Scan for the cell matching the given text and deliver its [X, Y] coordinate at center. 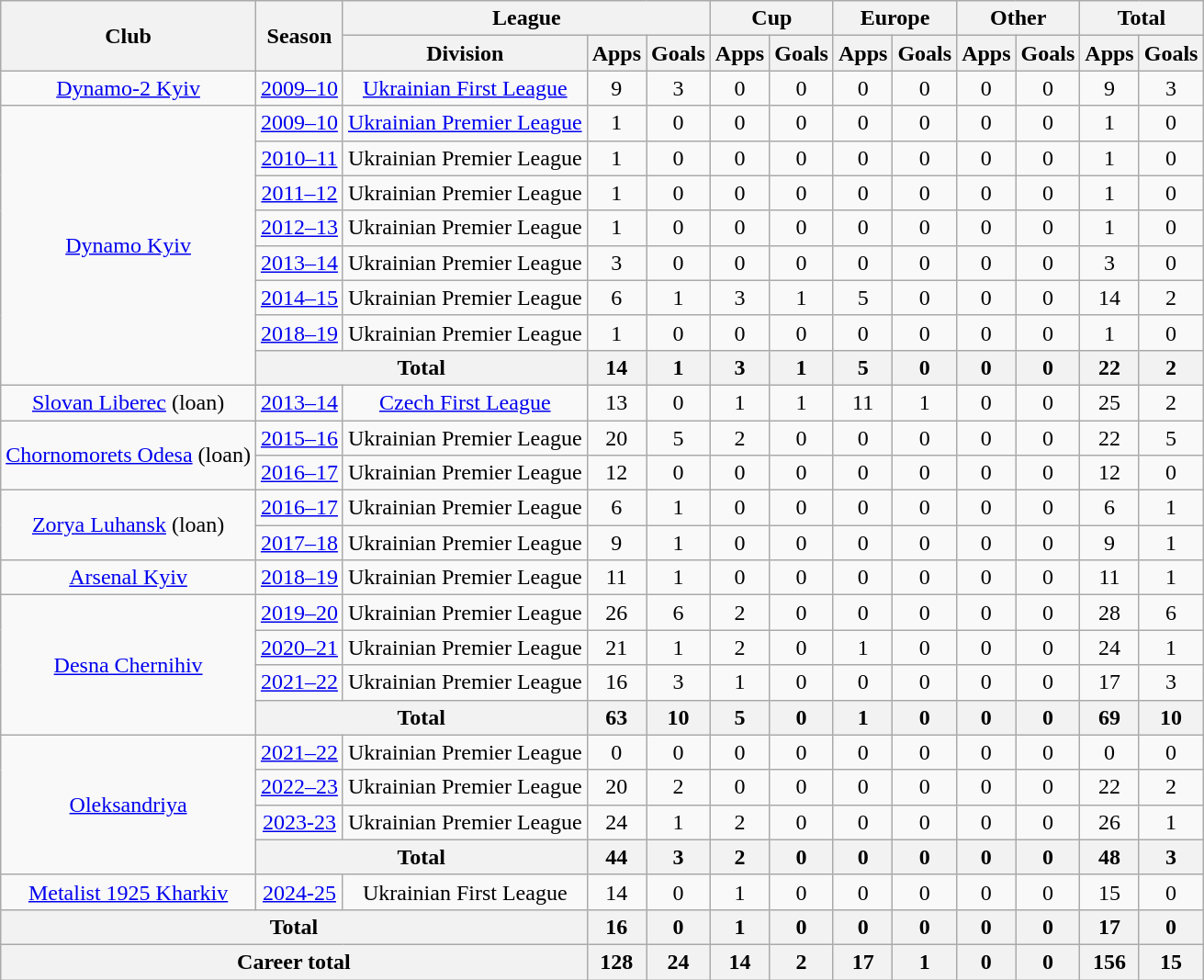
44 [616, 857]
128 [616, 962]
Cup [771, 18]
2019–20 [299, 613]
25 [1109, 402]
Arsenal Kyiv [129, 578]
Slovan Liberec (loan) [129, 402]
69 [1109, 717]
Oleksandriya [129, 805]
2015–16 [299, 438]
2011–12 [299, 193]
2012–13 [299, 228]
2023-23 [299, 822]
Zorya Luhansk (loan) [129, 525]
Czech First League [465, 402]
Other [1018, 18]
Desna Chernihiv [129, 665]
2020–21 [299, 648]
Dynamo Kyiv [129, 245]
Chornomorets Odesa (loan) [129, 456]
League [526, 18]
13 [616, 402]
Dynamo-2 Kyiv [129, 88]
2010–11 [299, 158]
Division [465, 53]
21 [616, 648]
63 [616, 717]
Season [299, 36]
Europe [895, 18]
Career total [294, 962]
Metalist 1925 Kharkiv [129, 892]
2017–18 [299, 543]
2024-25 [299, 892]
48 [1109, 857]
2022–23 [299, 787]
28 [1109, 613]
2014–15 [299, 298]
Club [129, 36]
156 [1109, 962]
